Return (x, y) of the center of cell containing provided text 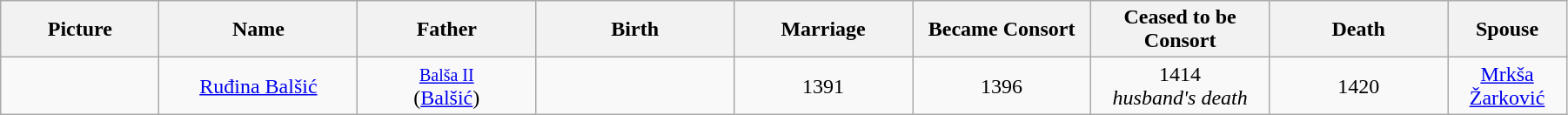
Spouse (1507, 30)
Picture (80, 30)
Ceased to be Consort (1180, 30)
Birth (635, 30)
Ruđina Balšić (258, 85)
1414husband's death (1180, 85)
Name (258, 30)
Death (1359, 30)
Mrkša Žarković (1507, 85)
1391 (823, 85)
Father (447, 30)
Balša II(Balšić) (447, 85)
Became Consort (1002, 30)
1396 (1002, 85)
1420 (1359, 85)
Marriage (823, 30)
